Provide the (x, y) coordinate of the cell's center where the given text is located.  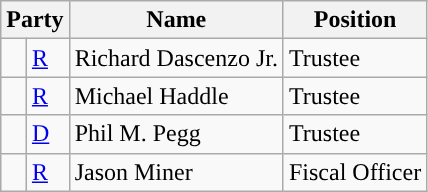
Jason Miner (176, 172)
Party (35, 20)
Phil M. Pegg (176, 134)
Michael Haddle (176, 96)
D (48, 134)
Name (176, 20)
Fiscal Officer (354, 172)
Richard Dascenzo Jr. (176, 58)
Position (354, 20)
